Capture the cell that displays the provided text and extract its [x, y] central coordinate. 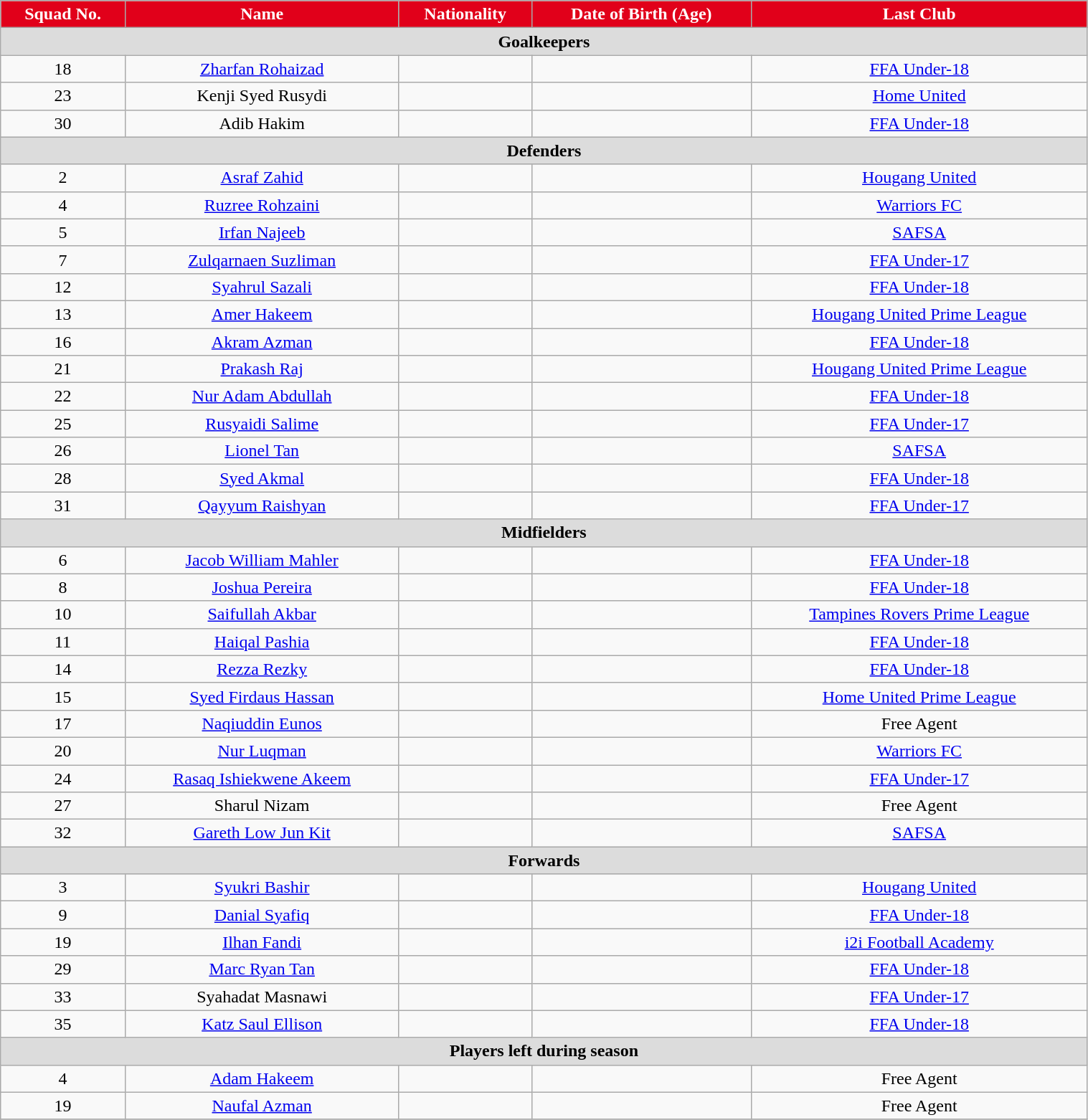
Naufal Azman [262, 1106]
Syahadat Masnawi [262, 997]
30 [63, 123]
16 [63, 342]
7 [63, 260]
21 [63, 369]
Prakash Raj [262, 369]
22 [63, 397]
Naqiuddin Eunos [262, 723]
15 [63, 696]
Goalkeepers [544, 42]
Zharfan Rohaizad [262, 69]
Haiqal Pashia [262, 642]
13 [63, 314]
Nur Adam Abdullah [262, 397]
Adam Hakeem [262, 1078]
27 [63, 806]
25 [63, 424]
9 [63, 915]
Home United [919, 96]
Lionel Tan [262, 451]
Gareth Low Jun Kit [262, 833]
Danial Syafiq [262, 915]
Date of Birth (Age) [641, 14]
28 [63, 478]
Syed Firdaus Hassan [262, 696]
Rusyaidi Salime [262, 424]
Name [262, 14]
Ilhan Fandi [262, 942]
2 [63, 178]
Squad No. [63, 14]
Nur Luqman [262, 751]
Last Club [919, 14]
17 [63, 723]
Syahrul Sazali [262, 287]
Midfielders [544, 533]
Defenders [544, 151]
20 [63, 751]
29 [63, 969]
Home United Prime League [919, 696]
Qayyum Raishyan [262, 506]
26 [63, 451]
8 [63, 587]
Saifullah Akbar [262, 614]
32 [63, 833]
Nationality [465, 14]
31 [63, 506]
35 [63, 1024]
Zulqarnaen Suzliman [262, 260]
24 [63, 778]
33 [63, 997]
Tampines Rovers Prime League [919, 614]
14 [63, 669]
Adib Hakim [262, 123]
11 [63, 642]
i2i Football Academy [919, 942]
Syed Akmal [262, 478]
Kenji Syed Rusydi [262, 96]
10 [63, 614]
Amer Hakeem [262, 314]
Asraf Zahid [262, 178]
Ruzree Rohzaini [262, 205]
6 [63, 560]
Rezza Rezky [262, 669]
Forwards [544, 860]
12 [63, 287]
3 [63, 888]
Marc Ryan Tan [262, 969]
Syukri Bashir [262, 888]
Sharul Nizam [262, 806]
Akram Azman [262, 342]
5 [63, 232]
Katz Saul Ellison [262, 1024]
Rasaq Ishiekwene Akeem [262, 778]
Joshua Pereira [262, 587]
23 [63, 96]
18 [63, 69]
Jacob William Mahler [262, 560]
Irfan Najeeb [262, 232]
Players left during season [544, 1051]
